Identify which cell holds the provided text, then report its (x, y) central coordinate. 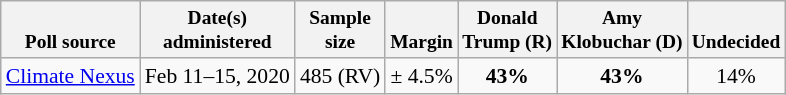
± 4.5% (421, 76)
Margin (421, 30)
14% (736, 76)
Feb 11–15, 2020 (218, 76)
DonaldTrump (R) (508, 30)
Date(s)administered (218, 30)
Climate Nexus (70, 76)
Poll source (70, 30)
485 (RV) (340, 76)
Samplesize (340, 30)
AmyKlobuchar (D) (622, 30)
Undecided (736, 30)
